Determine the (X, Y) coordinate at the center of the cell enclosing the given text.  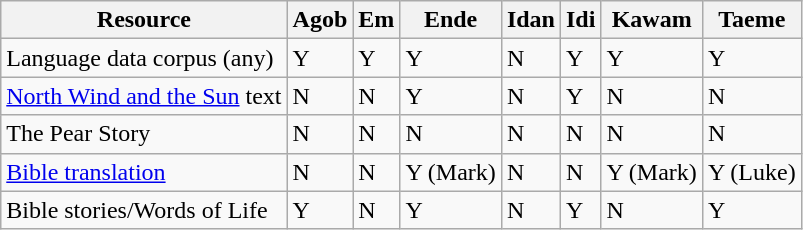
Bible translation (144, 172)
Bible stories/Words of Life (144, 210)
Agob (320, 20)
Kawam (652, 20)
Language data corpus (any) (144, 58)
Y (Luke) (752, 172)
The Pear Story (144, 134)
North Wind and the Sun text (144, 96)
Idi (580, 20)
Ende (450, 20)
Taeme (752, 20)
Idan (530, 20)
Resource (144, 20)
Em (376, 20)
